Search for the cell housing the specified text and yield its [x, y] center coordinate. 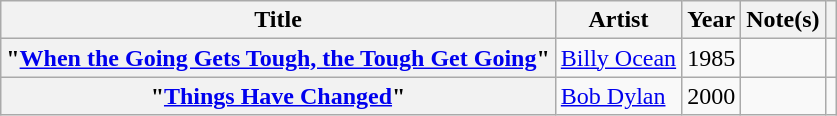
Bob Dylan [618, 96]
Artist [618, 20]
2000 [712, 96]
"When the Going Gets Tough, the Tough Get Going" [278, 58]
Year [712, 20]
1985 [712, 58]
Billy Ocean [618, 58]
Title [278, 20]
Note(s) [783, 20]
"Things Have Changed" [278, 96]
